Return the [X, Y] coordinate for the center point of the cell that contains the specified text.  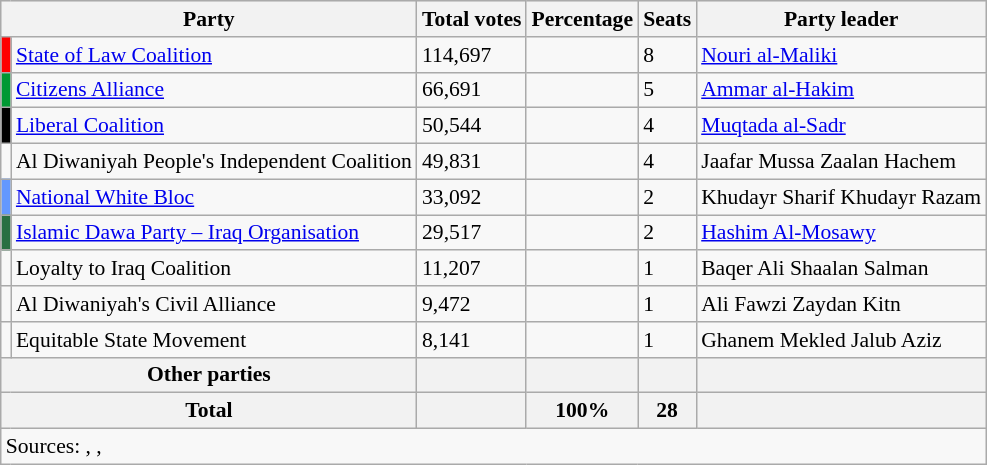
Citizens Alliance [214, 90]
Total [209, 411]
State of Law Coalition [214, 55]
49,831 [472, 162]
Ghanem Mekled Jalub Aziz [841, 340]
Equitable State Movement [214, 340]
50,544 [472, 126]
Ali Fawzi Zaydan Kitn [841, 304]
11,207 [472, 269]
Party [209, 19]
8 [667, 55]
Jaafar Mussa Zaalan Hachem [841, 162]
Party leader [841, 19]
29,517 [472, 233]
Baqer Ali Shaalan Salman [841, 269]
Other parties [209, 375]
Islamic Dawa Party – Iraq Organisation [214, 233]
8,141 [472, 340]
Sources: , , [494, 447]
Al Diwaniyah's Civil Alliance [214, 304]
Al Diwaniyah People's Independent Coalition [214, 162]
33,092 [472, 197]
Muqtada al-Sadr [841, 126]
28 [667, 411]
Ammar al-Hakim [841, 90]
100% [582, 411]
Seats [667, 19]
Nouri al-Maliki [841, 55]
Liberal Coalition [214, 126]
Percentage [582, 19]
9,472 [472, 304]
Hashim Al-Mosawy [841, 233]
5 [667, 90]
66,691 [472, 90]
Khudayr Sharif Khudayr Razam [841, 197]
114,697 [472, 55]
Total votes [472, 19]
Loyalty to Iraq Coalition [214, 269]
National White Bloc [214, 197]
